Output the [x, y] coordinate of the center of the cell containing the given text.  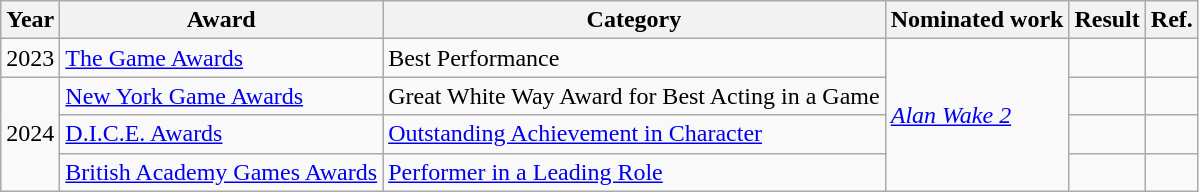
Outstanding Achievement in Character [634, 134]
New York Game Awards [222, 96]
The Game Awards [222, 58]
2024 [30, 134]
D.I.C.E. Awards [222, 134]
Award [222, 20]
Best Performance [634, 58]
2023 [30, 58]
Great White Way Award for Best Acting in a Game [634, 96]
Ref. [1172, 20]
Alan Wake 2 [977, 115]
Category [634, 20]
British Academy Games Awards [222, 172]
Nominated work [977, 20]
Result [1107, 20]
Year [30, 20]
Performer in a Leading Role [634, 172]
